Provide the (X, Y) coordinate of the cell's center where the given text is located.  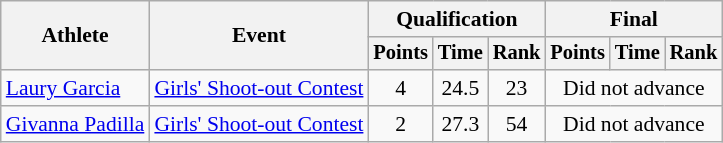
4 (400, 88)
Givanna Padilla (76, 124)
Laury Garcia (76, 88)
Event (258, 36)
Final (634, 19)
27.3 (460, 124)
2 (400, 124)
Athlete (76, 36)
54 (517, 124)
23 (517, 88)
Qualification (456, 19)
24.5 (460, 88)
